For the text-containing cell, return its midpoint in [X, Y] coordinate format. 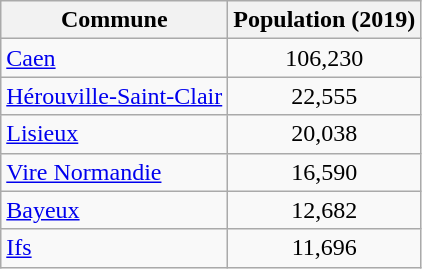
Lisieux [114, 134]
106,230 [324, 58]
11,696 [324, 248]
Bayeux [114, 210]
Population (2019) [324, 20]
Hérouville-Saint-Clair [114, 96]
20,038 [324, 134]
16,590 [324, 172]
Vire Normandie [114, 172]
Commune [114, 20]
Ifs [114, 248]
12,682 [324, 210]
Caen [114, 58]
22,555 [324, 96]
